Scan for the cell matching the given text and deliver its [X, Y] coordinate at center. 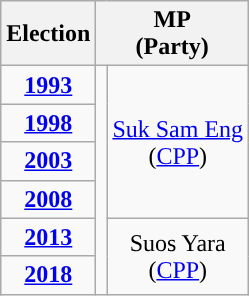
Suos Yara(CPP) [178, 256]
2013 [48, 237]
2003 [48, 161]
1993 [48, 85]
1998 [48, 123]
Election [48, 34]
2008 [48, 199]
2018 [48, 275]
MP(Party) [172, 34]
Suk Sam Eng(CPP) [178, 142]
